Pinpoint the cell where the given text exists, returning its [X, Y] midpoint coordinate. 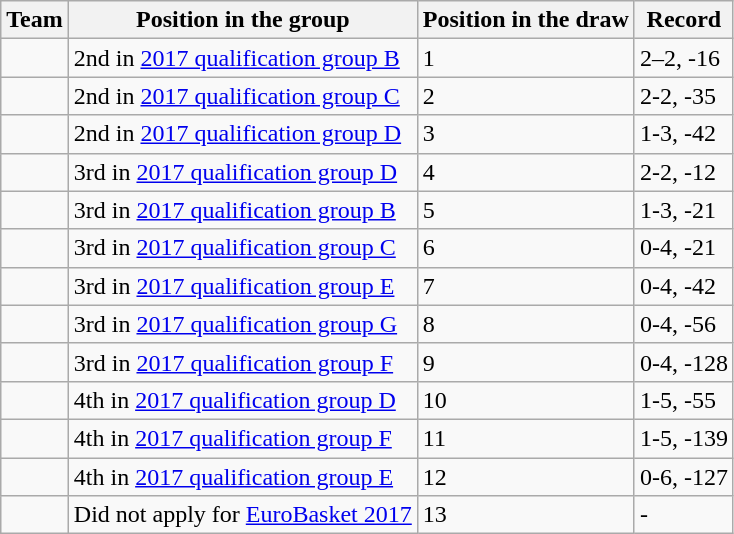
2 [526, 96]
9 [526, 362]
2-2, -12 [684, 172]
6 [526, 248]
3rd in 2017 qualification group D [242, 172]
4th in 2017 qualification group E [242, 477]
3rd in 2017 qualification group G [242, 324]
1-3, -21 [684, 210]
5 [526, 210]
3rd in 2017 qualification group C [242, 248]
4th in 2017 qualification group F [242, 438]
3rd in 2017 qualification group E [242, 286]
4th in 2017 qualification group D [242, 400]
0-6, -127 [684, 477]
2–2, -16 [684, 58]
11 [526, 438]
1 [526, 58]
7 [526, 286]
10 [526, 400]
13 [526, 515]
3rd in 2017 qualification group F [242, 362]
2nd in 2017 qualification group D [242, 134]
0-4, -21 [684, 248]
1-5, -139 [684, 438]
Position in the group [242, 20]
3 [526, 134]
4 [526, 172]
0-4, -56 [684, 324]
0-4, -128 [684, 362]
3rd in 2017 qualification group B [242, 210]
12 [526, 477]
- [684, 515]
Record [684, 20]
8 [526, 324]
1-5, -55 [684, 400]
2-2, -35 [684, 96]
0-4, -42 [684, 286]
1-3, -42 [684, 134]
2nd in 2017 qualification group B [242, 58]
Position in the draw [526, 20]
Did not apply for EuroBasket 2017 [242, 515]
Team [35, 20]
2nd in 2017 qualification group C [242, 96]
